Locate the cell with the specified text and output its (X, Y) center coordinate. 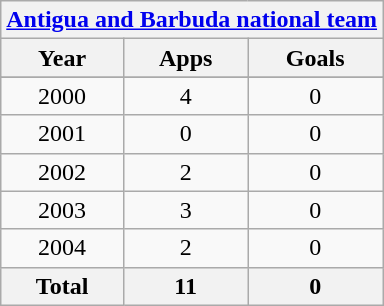
2001 (62, 134)
11 (185, 286)
2003 (62, 210)
Year (62, 58)
Antigua and Barbuda national team (192, 20)
2000 (62, 96)
2004 (62, 248)
Goals (316, 58)
Apps (185, 58)
4 (185, 96)
3 (185, 210)
2002 (62, 172)
Total (62, 286)
